Determine the [X, Y] coordinate at the center of the cell enclosing the given text.  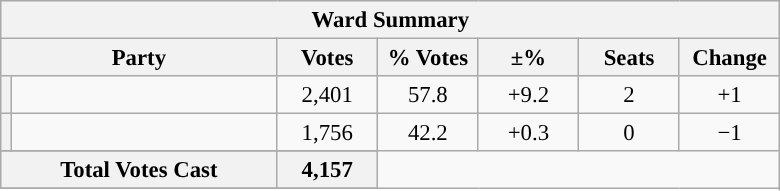
0 [630, 133]
Party [139, 58]
57.8 [428, 95]
4,157 [328, 170]
+0.3 [528, 133]
2 [630, 95]
1,756 [328, 133]
±% [528, 58]
+1 [730, 95]
+9.2 [528, 95]
Votes [328, 58]
2,401 [328, 95]
Seats [630, 58]
Change [730, 58]
42.2 [428, 133]
% Votes [428, 58]
Total Votes Cast [139, 170]
Ward Summary [390, 20]
−1 [730, 133]
